Extract the (x, y) coordinate from the center of the cell holding the provided text.  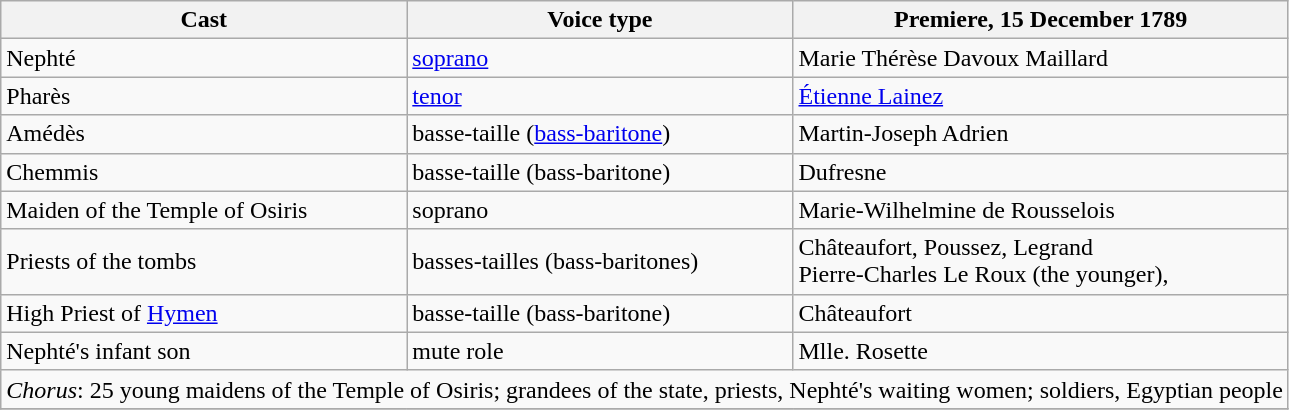
Martin-Joseph Adrien (1040, 134)
Amédès (204, 134)
Marie-Wilhelmine de Rousselois (1040, 210)
Mlle. Rosette (1040, 351)
tenor (600, 96)
Chorus: 25 young maidens of the Temple of Osiris; grandees of the state, priests, Nephté's waiting women; soldiers, Egyptian people (645, 389)
Marie Thérèse Davoux Maillard (1040, 58)
Cast (204, 20)
Chemmis (204, 172)
Maiden of the Temple of Osiris (204, 210)
Dufresne (1040, 172)
Châteaufort, Poussez, LegrandPierre-Charles Le Roux (the younger), (1040, 262)
basses-tailles (bass-baritones) (600, 262)
Voice type (600, 20)
Pharès (204, 96)
Premiere, 15 December 1789 (1040, 20)
Châteaufort (1040, 313)
Étienne Lainez (1040, 96)
Nephté's infant son (204, 351)
Priests of the tombs (204, 262)
mute role (600, 351)
Nephté (204, 58)
High Priest of Hymen (204, 313)
